Capture the cell that displays the provided text and extract its [x, y] central coordinate. 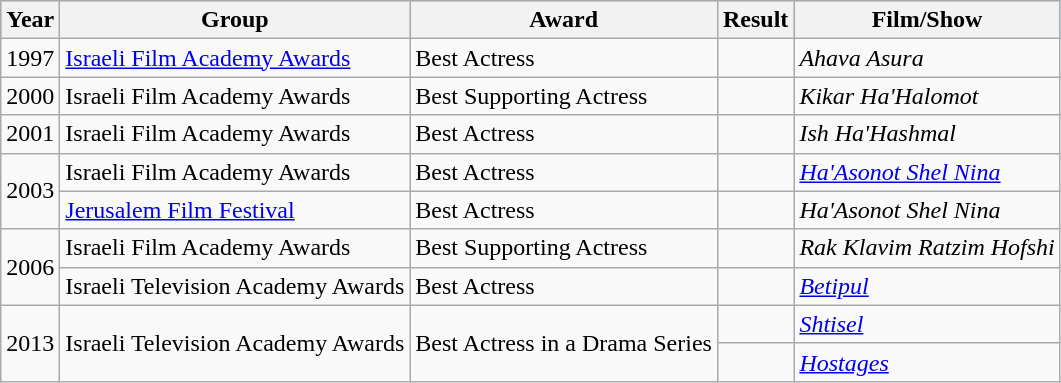
Award [564, 20]
Year [30, 20]
Ish Ha'Hashmal [927, 134]
2001 [30, 134]
Film/Show [927, 20]
2006 [30, 267]
Rak Klavim Ratzim Hofshi [927, 248]
2000 [30, 96]
Shtisel [927, 324]
Group [235, 20]
1997 [30, 58]
2013 [30, 343]
Jerusalem Film Festival [235, 210]
2003 [30, 191]
Hostages [927, 362]
Kikar Ha'Halomot [927, 96]
Best Actress in a Drama Series [564, 343]
Ahava Asura [927, 58]
Result [755, 20]
Betipul [927, 286]
